From the cell containing the given text, extract its center point as (X, Y) coordinate. 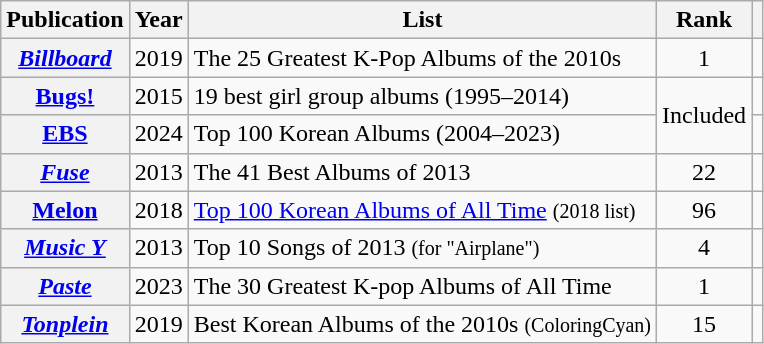
Best Korean Albums of the 2010s (ColoringCyan) (422, 324)
The 30 Greatest K-pop Albums of All Time (422, 286)
The 41 Best Albums of 2013 (422, 172)
Melon (65, 210)
Rank (704, 20)
The 25 Greatest K-Pop Albums of the 2010s (422, 58)
2024 (158, 134)
15 (704, 324)
2018 (158, 210)
Year (158, 20)
List (422, 20)
Included (704, 115)
19 best girl group albums (1995–2014) (422, 96)
Paste (65, 286)
Top 100 Korean Albums of All Time (2018 list) (422, 210)
2023 (158, 286)
Fuse (65, 172)
4 (704, 248)
Billboard (65, 58)
Music Y (65, 248)
Publication (65, 20)
22 (704, 172)
2015 (158, 96)
96 (704, 210)
Top 100 Korean Albums (2004–2023) (422, 134)
EBS (65, 134)
Top 10 Songs of 2013 (for "Airplane") (422, 248)
Tonplein (65, 324)
Bugs! (65, 96)
